Identify which cell holds the provided text, then report its [X, Y] central coordinate. 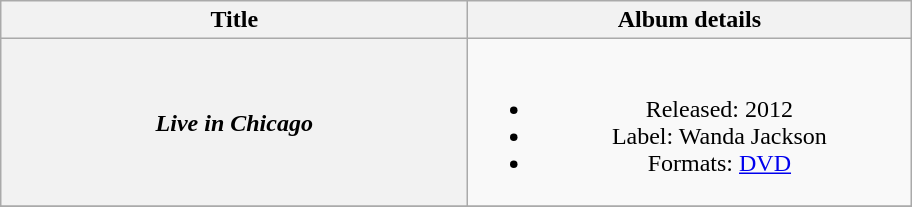
Album details [690, 20]
Released: 2012Label: Wanda JacksonFormats: DVD [690, 122]
Live in Chicago [234, 122]
Title [234, 20]
